Identify which cell holds the provided text, then report its (X, Y) central coordinate. 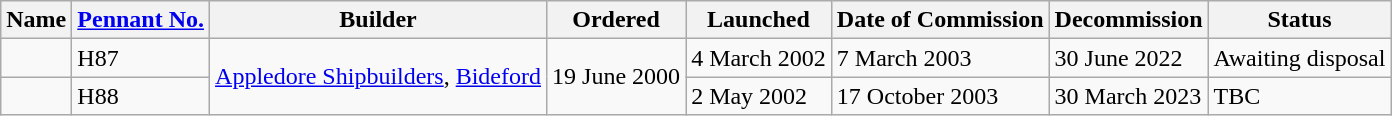
H88 (141, 96)
Pennant No. (141, 20)
Builder (378, 20)
Appledore Shipbuilders, Bideford (378, 77)
Name (36, 20)
Launched (759, 20)
30 March 2023 (1128, 96)
7 March 2003 (940, 58)
Awaiting disposal (1300, 58)
2 May 2002 (759, 96)
Decommission (1128, 20)
Ordered (616, 20)
17 October 2003 (940, 96)
Status (1300, 20)
19 June 2000 (616, 77)
H87 (141, 58)
30 June 2022 (1128, 58)
4 March 2002 (759, 58)
TBC (1300, 96)
Date of Commission (940, 20)
